Extract the [x, y] coordinate from the center of the cell holding the provided text.  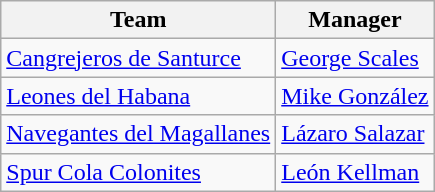
Leones del Habana [138, 96]
Cangrejeros de Santurce [138, 58]
Navegantes del Magallanes [138, 134]
Team [138, 20]
León Kellman [355, 172]
Manager [355, 20]
George Scales [355, 58]
Mike González [355, 96]
Lázaro Salazar [355, 134]
Spur Cola Colonites [138, 172]
